Find where the given text appears and provide that cell's center as [x, y] coordinate. 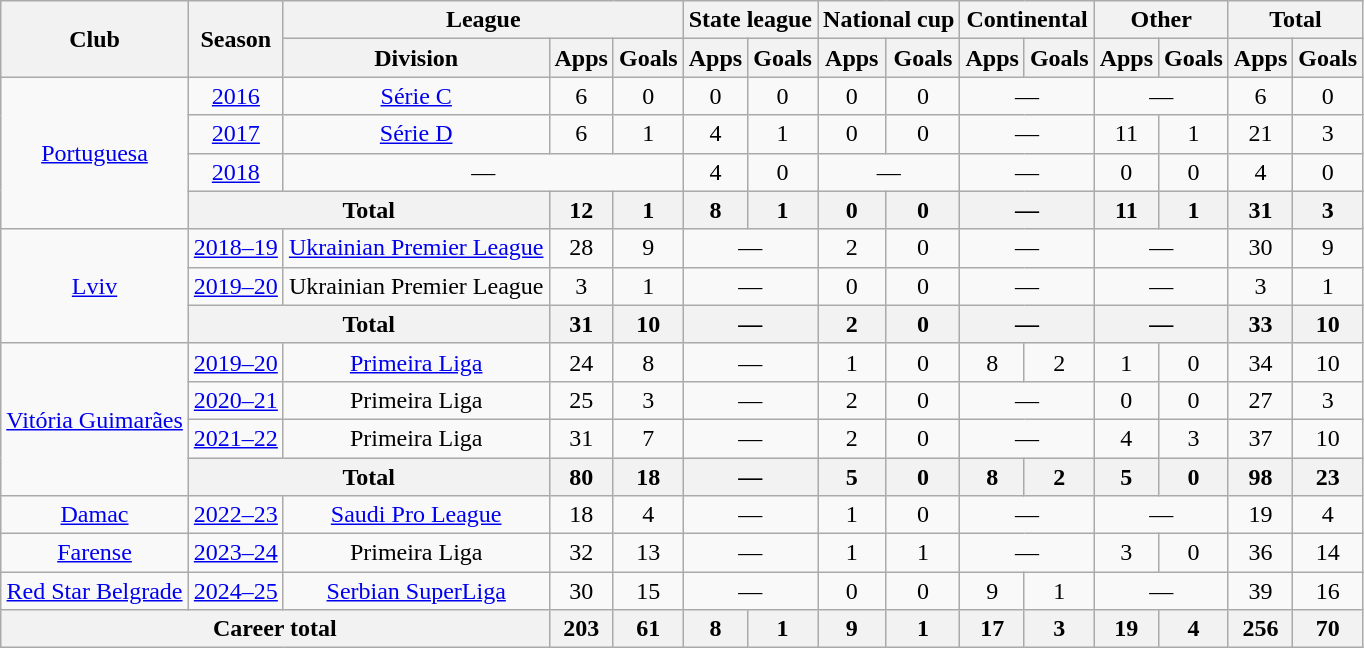
34 [1260, 362]
28 [581, 248]
Division [416, 58]
Damac [95, 515]
State league [750, 20]
23 [1328, 477]
Farense [95, 553]
2024–25 [236, 591]
25 [581, 400]
16 [1328, 591]
Season [236, 39]
39 [1260, 591]
Lviv [95, 286]
Série D [416, 134]
Vitória Guimarães [95, 419]
70 [1328, 629]
17 [992, 629]
2021–22 [236, 438]
2018 [236, 172]
24 [581, 362]
7 [648, 438]
33 [1260, 324]
Other [1161, 20]
2018–19 [236, 248]
Club [95, 39]
21 [1260, 134]
256 [1260, 629]
2017 [236, 134]
27 [1260, 400]
12 [581, 210]
2022–23 [236, 515]
80 [581, 477]
Continental [1027, 20]
2023–24 [236, 553]
2020–21 [236, 400]
37 [1260, 438]
13 [648, 553]
Red Star Belgrade [95, 591]
Série C [416, 96]
15 [648, 591]
Career total [275, 629]
98 [1260, 477]
2016 [236, 96]
Portuguesa [95, 153]
203 [581, 629]
League [483, 20]
36 [1260, 553]
Saudi Pro League [416, 515]
Serbian SuperLiga [416, 591]
32 [581, 553]
61 [648, 629]
14 [1328, 553]
National cup [889, 20]
